Identify which cell holds the provided text, then report its (X, Y) central coordinate. 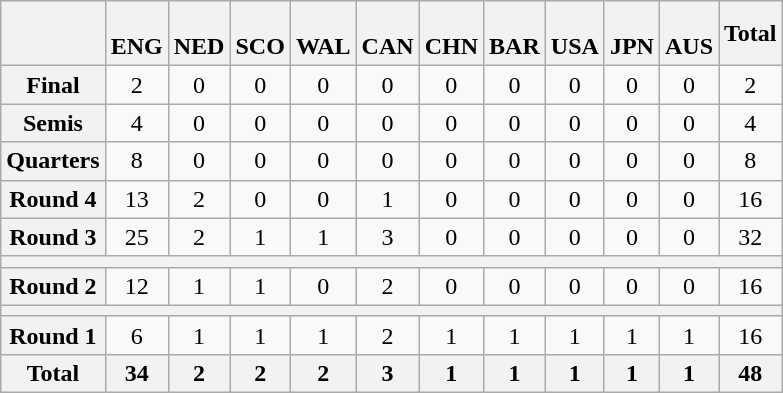
JPN (632, 34)
CAN (388, 34)
13 (136, 199)
WAL (323, 34)
48 (751, 373)
NED (199, 34)
Round 2 (53, 286)
USA (574, 34)
32 (751, 237)
Quarters (53, 161)
12 (136, 286)
SCO (260, 34)
AUS (688, 34)
Round 4 (53, 199)
34 (136, 373)
Round 1 (53, 335)
ENG (136, 34)
BAR (515, 34)
CHN (451, 34)
25 (136, 237)
Semis (53, 123)
Round 3 (53, 237)
6 (136, 335)
Final (53, 85)
